Output the (X, Y) coordinate of the center of the cell containing the given text.  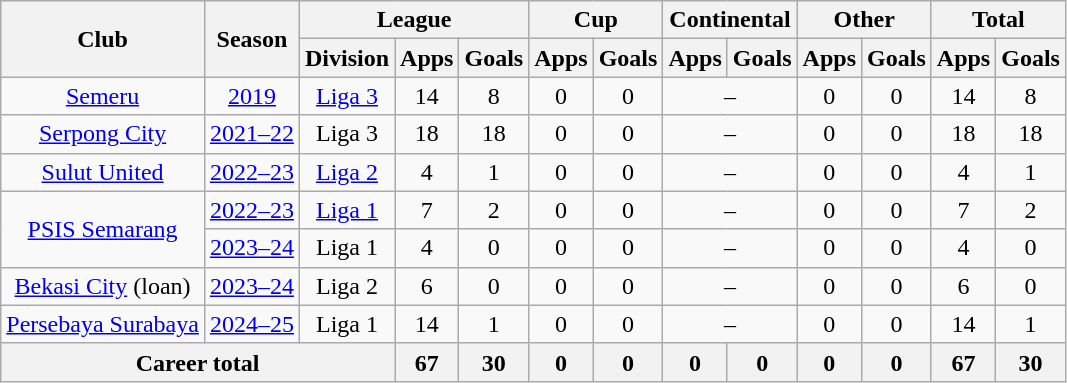
Total (998, 20)
Division (346, 58)
Season (252, 39)
Continental (730, 20)
Cup (596, 20)
Club (103, 39)
2019 (252, 96)
PSIS Semarang (103, 229)
Bekasi City (loan) (103, 286)
Career total (198, 362)
Other (864, 20)
2021–22 (252, 134)
League (414, 20)
Sulut United (103, 172)
Persebaya Surabaya (103, 324)
Semeru (103, 96)
2024–25 (252, 324)
Serpong City (103, 134)
